Provide the (X, Y) coordinate of the cell's center where the given text is located.  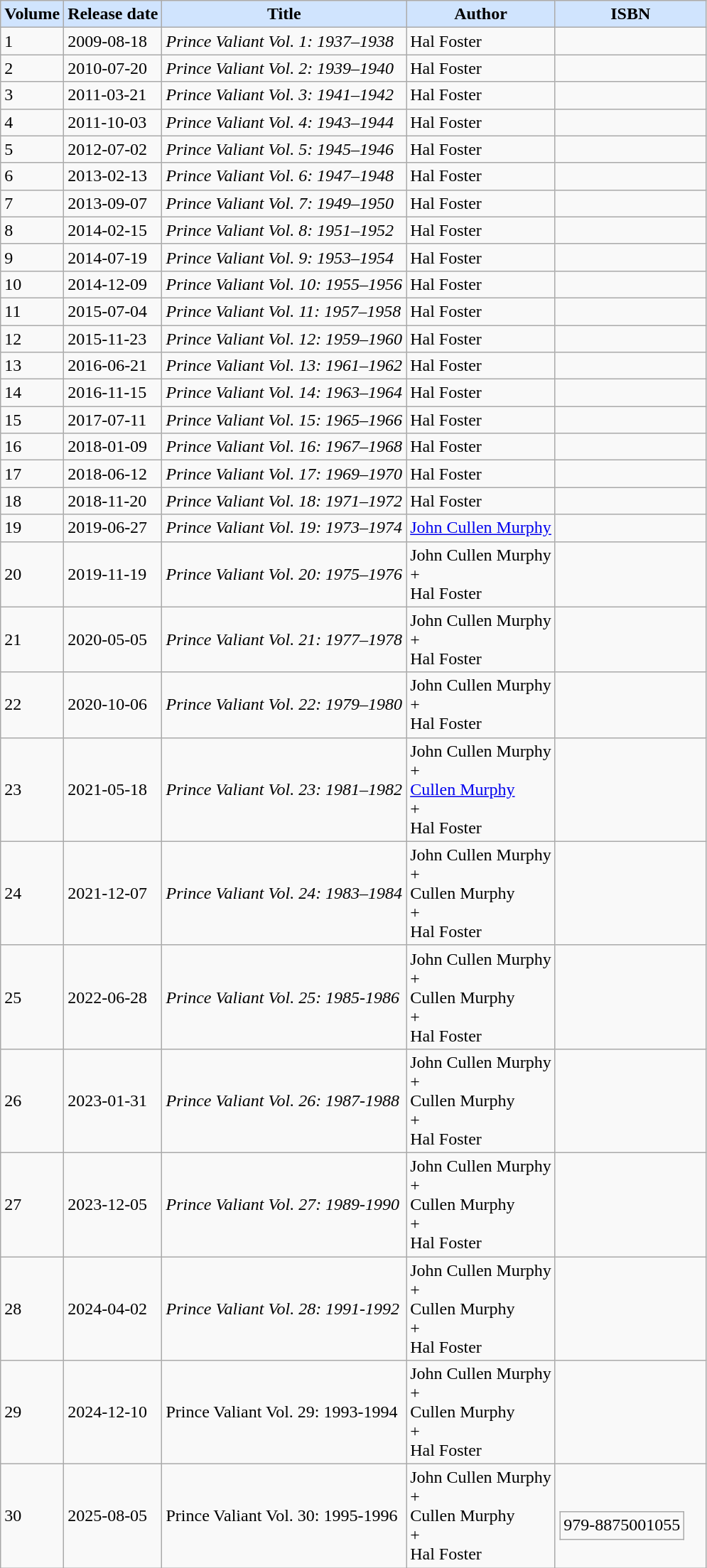
21 (33, 639)
2017-07-11 (113, 420)
2 (33, 68)
Prince Valiant Vol. 26: 1987-1988 (284, 1101)
5 (33, 149)
2020-10-06 (113, 705)
Title (284, 14)
22 (33, 705)
Prince Valiant Vol. 30: 1995-1996 (284, 1516)
9 (33, 257)
Prince Valiant Vol. 8: 1951–1952 (284, 230)
20 (33, 574)
6 (33, 176)
Prince Valiant Vol. 24: 1983–1984 (284, 893)
2021-12-07 (113, 893)
3 (33, 95)
14 (33, 393)
Prince Valiant Vol. 25: 1985-1986 (284, 997)
Release date (113, 14)
16 (33, 447)
2021-05-18 (113, 789)
27 (33, 1204)
Prince Valiant Vol. 6: 1947–1948 (284, 176)
10 (33, 284)
2018-11-20 (113, 501)
Prince Valiant Vol. 11: 1957–1958 (284, 311)
13 (33, 366)
2014-02-15 (113, 230)
Prince Valiant Vol. 14: 1963–1964 (284, 393)
2025-08-05 (113, 1516)
Prince Valiant Vol. 28: 1991-1992 (284, 1308)
Prince Valiant Vol. 5: 1945–1946 (284, 149)
11 (33, 311)
2018-01-09 (113, 447)
Prince Valiant Vol. 27: 1989-1990 (284, 1204)
17 (33, 474)
2023-01-31 (113, 1101)
ISBN (630, 14)
Prince Valiant Vol. 3: 1941–1942 (284, 95)
Prince Valiant Vol. 20: 1975–1976 (284, 574)
2015-07-04 (113, 311)
12 (33, 339)
2013-02-13 (113, 176)
Prince Valiant Vol. 2: 1939–1940 (284, 68)
23 (33, 789)
2024-12-10 (113, 1412)
2014-07-19 (113, 257)
25 (33, 997)
Prince Valiant Vol. 10: 1955–1956 (284, 284)
26 (33, 1101)
Prince Valiant Vol. 17: 1969–1970 (284, 474)
Author (481, 14)
28 (33, 1308)
24 (33, 893)
2022-06-28 (113, 997)
2012-07-02 (113, 149)
19 (33, 528)
2019-06-27 (113, 528)
Prince Valiant Vol. 9: 1953–1954 (284, 257)
Prince Valiant Vol. 4: 1943–1944 (284, 122)
2019-11-19 (113, 574)
8 (33, 230)
Prince Valiant Vol. 7: 1949–1950 (284, 203)
Prince Valiant Vol. 22: 1979–1980 (284, 705)
Prince Valiant Vol. 12: 1959–1960 (284, 339)
2013-09-07 (113, 203)
4 (33, 122)
2016-11-15 (113, 393)
Prince Valiant Vol. 16: 1967–1968 (284, 447)
2015-11-23 (113, 339)
2018-06-12 (113, 474)
30 (33, 1516)
29 (33, 1412)
Prince Valiant Vol. 13: 1961–1962 (284, 366)
Prince Valiant Vol. 21: 1977–1978 (284, 639)
Prince Valiant Vol. 19: 1973–1974 (284, 528)
Prince Valiant Vol. 15: 1965–1966 (284, 420)
Prince Valiant Vol. 1: 1937–1938 (284, 41)
Prince Valiant Vol. 18: 1971–1972 (284, 501)
Volume (33, 14)
2023-12-05 (113, 1204)
2016-06-21 (113, 366)
2011-03-21 (113, 95)
Prince Valiant Vol. 23: 1981–1982 (284, 789)
Prince Valiant Vol. 29: 1993-1994 (284, 1412)
2014-12-09 (113, 284)
1 (33, 41)
2010-07-20 (113, 68)
2024-04-02 (113, 1308)
18 (33, 501)
7 (33, 203)
2020-05-05 (113, 639)
2009-08-18 (113, 41)
2011-10-03 (113, 122)
John Cullen Murphy (481, 528)
15 (33, 420)
